Capture the cell that displays the provided text and extract its [X, Y] central coordinate. 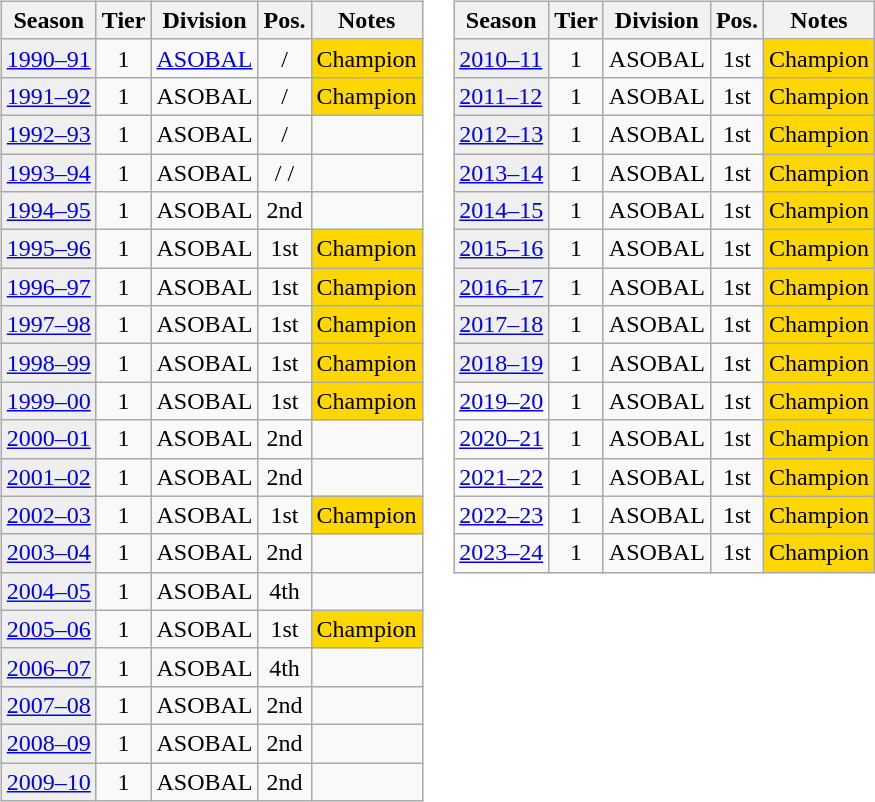
2023–24 [502, 553]
1997–98 [48, 325]
1999–00 [48, 401]
1990–91 [48, 58]
2005–06 [48, 629]
1998–99 [48, 363]
/ / [284, 173]
2018–19 [502, 363]
2001–02 [48, 477]
1993–94 [48, 173]
1991–92 [48, 96]
2000–01 [48, 439]
2009–10 [48, 781]
2021–22 [502, 477]
2019–20 [502, 401]
2002–03 [48, 515]
2012–13 [502, 134]
2015–16 [502, 249]
2013–14 [502, 173]
2010–11 [502, 58]
2004–05 [48, 591]
2020–21 [502, 439]
1992–93 [48, 134]
2016–17 [502, 287]
2011–12 [502, 96]
1994–95 [48, 211]
2007–08 [48, 705]
2003–04 [48, 553]
1996–97 [48, 287]
2014–15 [502, 211]
2008–09 [48, 743]
2006–07 [48, 667]
1995–96 [48, 249]
2017–18 [502, 325]
2022–23 [502, 515]
